Output the [x, y] coordinate of the center of the cell containing the given text.  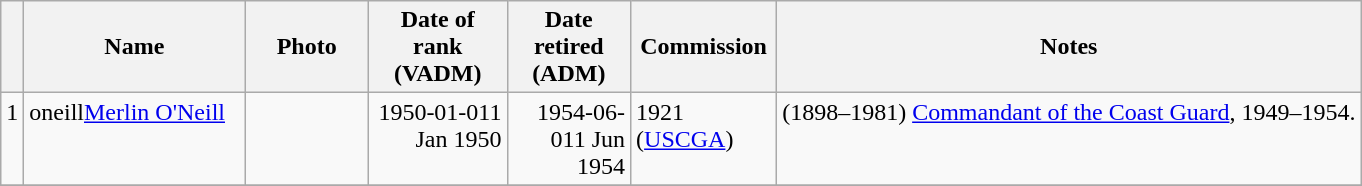
Photo [307, 47]
Commission [704, 47]
1 [12, 139]
Date retired (ADM) [569, 47]
1921 (USCGA) [704, 139]
Name [134, 47]
Date of rank (VADM) [438, 47]
1954-06-011 Jun 1954 [569, 139]
Notes [1069, 47]
(1898–1981) Commandant of the Coast Guard, 1949–1954. [1069, 139]
oneillMerlin O'Neill [134, 139]
1950-01-011 Jan 1950 [438, 139]
